Detect which cell encompasses the target text, then output its [x, y] center coordinate. 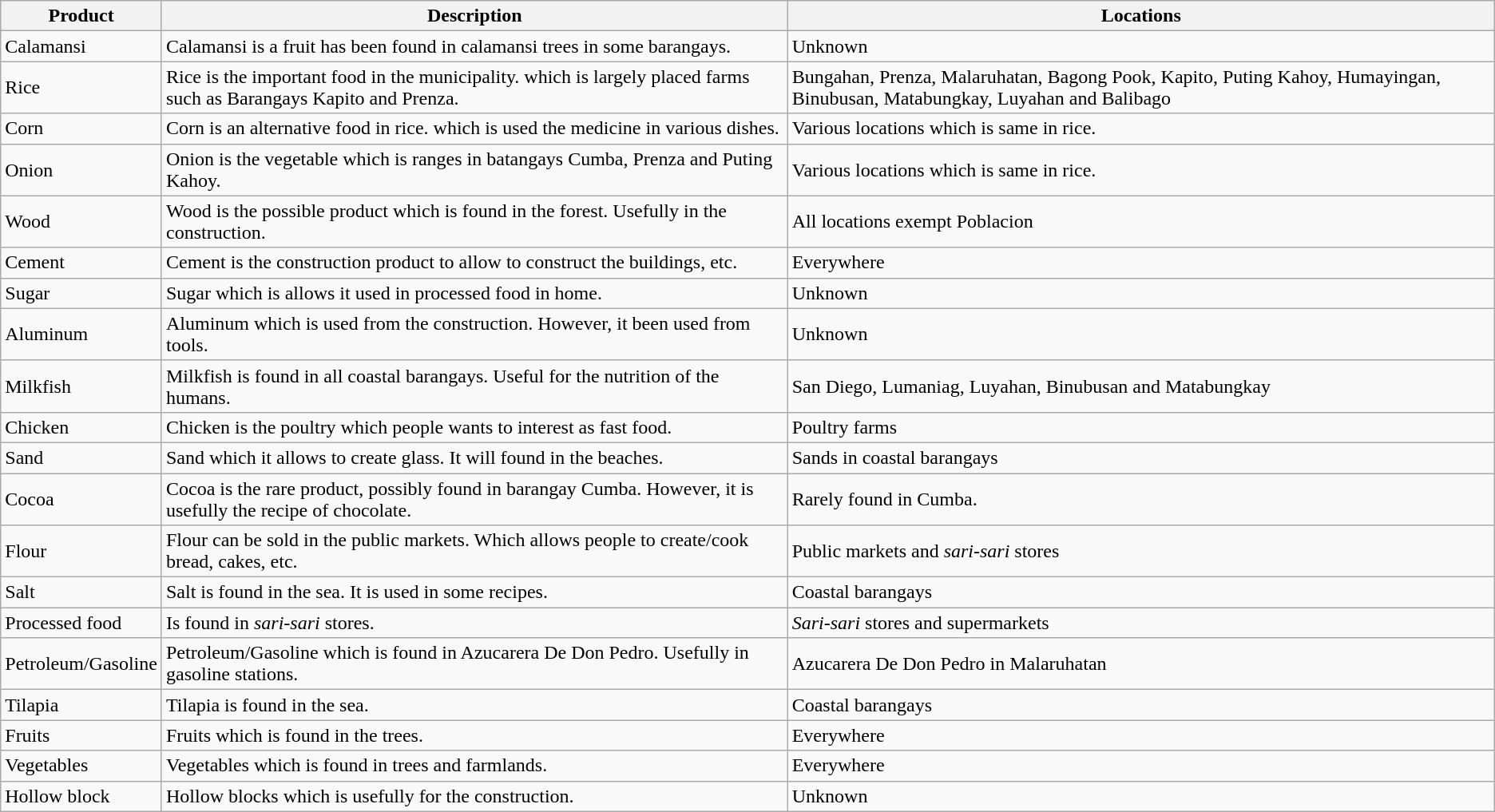
Description [474, 16]
Cement [81, 263]
Salt [81, 592]
Hollow blocks which is usefully for the construction. [474, 796]
Fruits [81, 735]
Onion [81, 169]
Cement is the construction product to allow to construct the buildings, etc. [474, 263]
Azucarera De Don Pedro in Malaruhatan [1140, 664]
Cocoa is the rare product, possibly found in barangay Cumba. However, it is usefully the recipe of chocolate. [474, 498]
Milkfish [81, 386]
Locations [1140, 16]
Poultry farms [1140, 427]
Vegetables which is found in trees and farmlands. [474, 766]
Corn is an alternative food in rice. which is used the medicine in various dishes. [474, 129]
Flour can be sold in the public markets. Which allows people to create/cook bread, cakes, etc. [474, 551]
San Diego, Lumaniag, Luyahan, Binubusan and Matabungkay [1140, 386]
Calamansi is a fruit has been found in calamansi trees in some barangays. [474, 46]
Processed food [81, 623]
Calamansi [81, 46]
Petroleum/Gasoline which is found in Azucarera De Don Pedro. Usefully in gasoline stations. [474, 664]
Bungahan, Prenza, Malaruhatan, Bagong Pook, Kapito, Puting Kahoy, Humayingan, Binubusan, Matabungkay, Luyahan and Balibago [1140, 88]
Sands in coastal barangays [1140, 457]
Rice is the important food in the municipality. which is largely placed farms such as Barangays Kapito and Prenza. [474, 88]
Flour [81, 551]
Is found in sari-sari stores. [474, 623]
All locations exempt Poblacion [1140, 222]
Tilapia is found in the sea. [474, 705]
Chicken is the poultry which people wants to interest as fast food. [474, 427]
Hollow block [81, 796]
Sugar [81, 293]
Aluminum which is used from the construction. However, it been used from tools. [474, 334]
Corn [81, 129]
Chicken [81, 427]
Cocoa [81, 498]
Public markets and sari-sari stores [1140, 551]
Sand which it allows to create glass. It will found in the beaches. [474, 457]
Product [81, 16]
Sand [81, 457]
Vegetables [81, 766]
Wood is the possible product which is found in the forest. Usefully in the construction. [474, 222]
Petroleum/Gasoline [81, 664]
Fruits which is found in the trees. [474, 735]
Salt is found in the sea. It is used in some recipes. [474, 592]
Wood [81, 222]
Sari-sari stores and supermarkets [1140, 623]
Rarely found in Cumba. [1140, 498]
Milkfish is found in all coastal barangays. Useful for the nutrition of the humans. [474, 386]
Aluminum [81, 334]
Onion is the vegetable which is ranges in batangays Cumba, Prenza and Puting Kahoy. [474, 169]
Rice [81, 88]
Tilapia [81, 705]
Sugar which is allows it used in processed food in home. [474, 293]
